From the cell containing the given text, extract its center point as [x, y] coordinate. 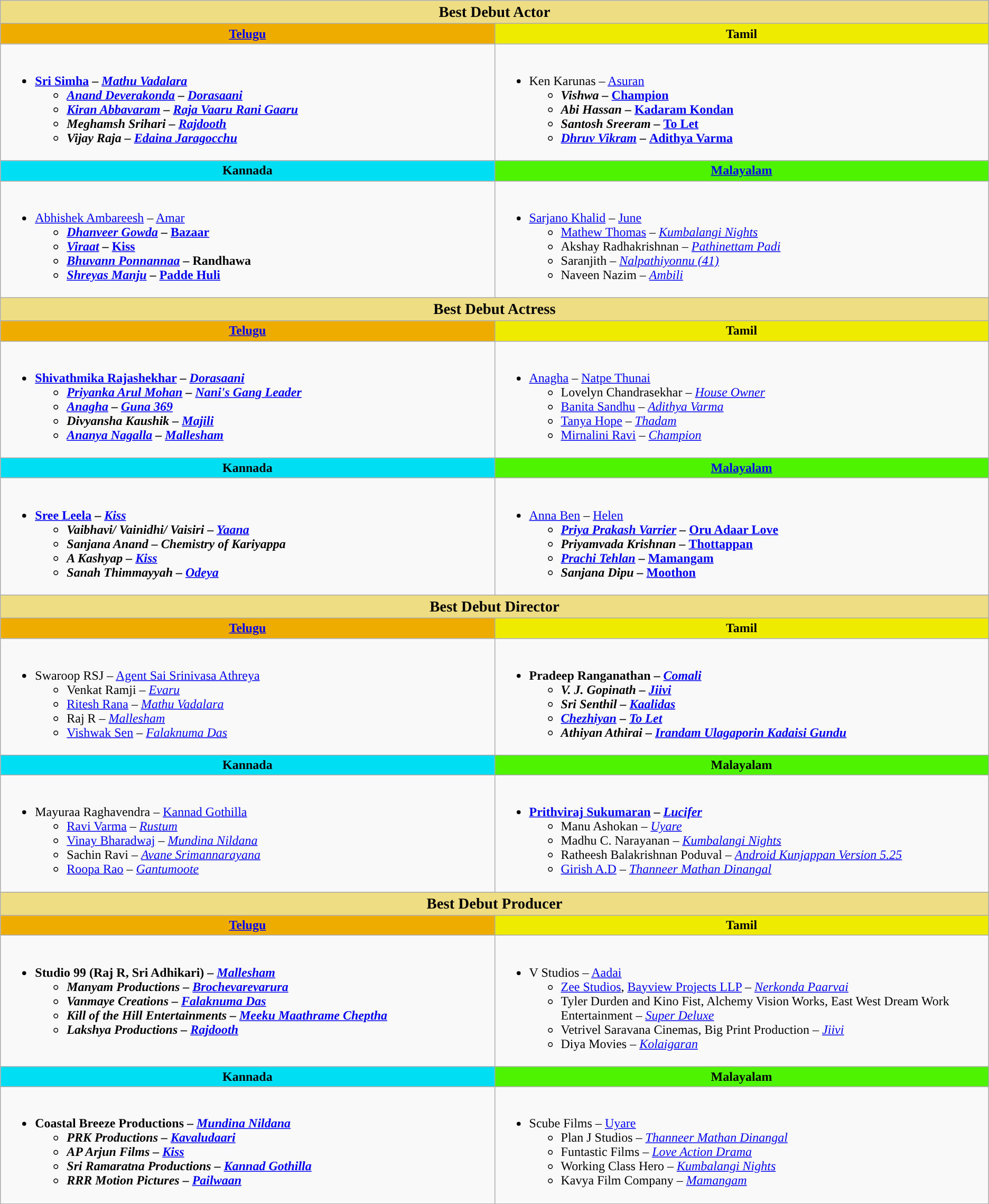
Sarjano Khalid – JuneMathew Thomas – Kumbalangi NightsAkshay Radhakrishnan – Pathinettam PadiSaranjith – Nalpathiyonnu (41)Naveen Nazim – Ambili [742, 239]
Sree Leela – Kiss Vaibhavi/ Vainidhi/ Vaisiri – YaanaSanjana Anand – Chemistry of KariyappaA Kashyap – KissSanah Thimmayyah – Odeya [247, 536]
Best Debut Actor [494, 12]
Swaroop RSJ – Agent Sai Srinivasa AthreyaVenkat Ramji – EvaruRitesh Rana – Mathu VadalaraRaj R – MalleshamVishwak Sen – Falaknuma Das [247, 697]
Ken Karunas – AsuranVishwa – ChampionAbi Hassan – Kadaram KondanSantosh Sreeram – To LetDhruv Vikram – Adithya Varma [742, 103]
Best Debut Producer [494, 904]
Anagha – Natpe ThunaiLovelyn Chandrasekhar – House OwnerBanita Sandhu – Adithya VarmaTanya Hope – ThadamMirnalini Ravi – Champion [742, 400]
Mayuraa Raghavendra – Kannad GothillaRavi Varma – RustumVinay Bharadwaj – Mundina NildanaSachin Ravi – Avane SrimannarayanaRoopa Rao – Gantumoote [247, 834]
Abhishek Ambareesh – AmarDhanveer Gowda – BazaarViraat – KissBhuvann Ponnannaa – RandhawaShreyas Manju – Padde Huli [247, 239]
Shivathmika Rajashekhar – DorasaaniPriyanka Arul Mohan – Nani's Gang LeaderAnagha – Guna 369Divyansha Kaushik – MajiliAnanya Nagalla – Mallesham [247, 400]
Best Debut Actress [494, 309]
Best Debut Director [494, 606]
Pradeep Ranganathan – ComaliV. J. Gopinath – JiiviSri Senthil – KaalidasChezhiyan – To LetAthiyan Athirai – Irandam Ulagaporin Kadaisi Gundu [742, 697]
Anna Ben – HelenPriya Prakash Varrier – Oru Adaar LovePriyamvada Krishnan – ThottappanPrachi Tehlan – MamangamSanjana Dipu – Moothon [742, 536]
